Return the [X, Y] coordinate for the center point of the cell that contains the specified text.  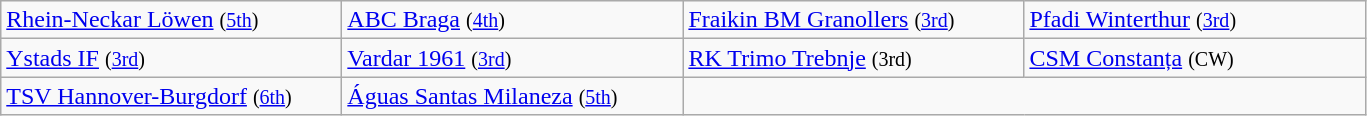
Águas Santas Milaneza (5th) [512, 96]
Vardar 1961 (3rd) [512, 58]
Fraikin BM Granollers (3rd) [854, 20]
CSM Constanța (CW) [1194, 58]
Rhein-Neckar Löwen (5th) [172, 20]
ABC Braga (4th) [512, 20]
Pfadi Winterthur (3rd) [1194, 20]
Ystads IF (3rd) [172, 58]
RK Trimo Trebnje (3rd) [854, 58]
TSV Hannover-Burgdorf (6th) [172, 96]
